Determine the (X, Y) coordinate at the center of the cell enclosing the given text.  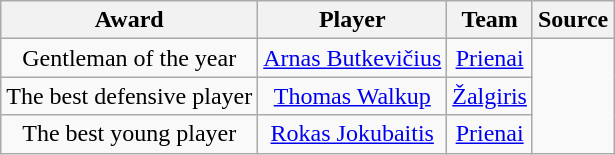
Rokas Jokubaitis (352, 134)
Arnas Butkevičius (352, 58)
Thomas Walkup (352, 96)
The best young player (130, 134)
Award (130, 20)
Gentleman of the year (130, 58)
Player (352, 20)
The best defensive player (130, 96)
Source (572, 20)
Team (490, 20)
Žalgiris (490, 96)
